Return [X, Y] of the center of cell containing provided text 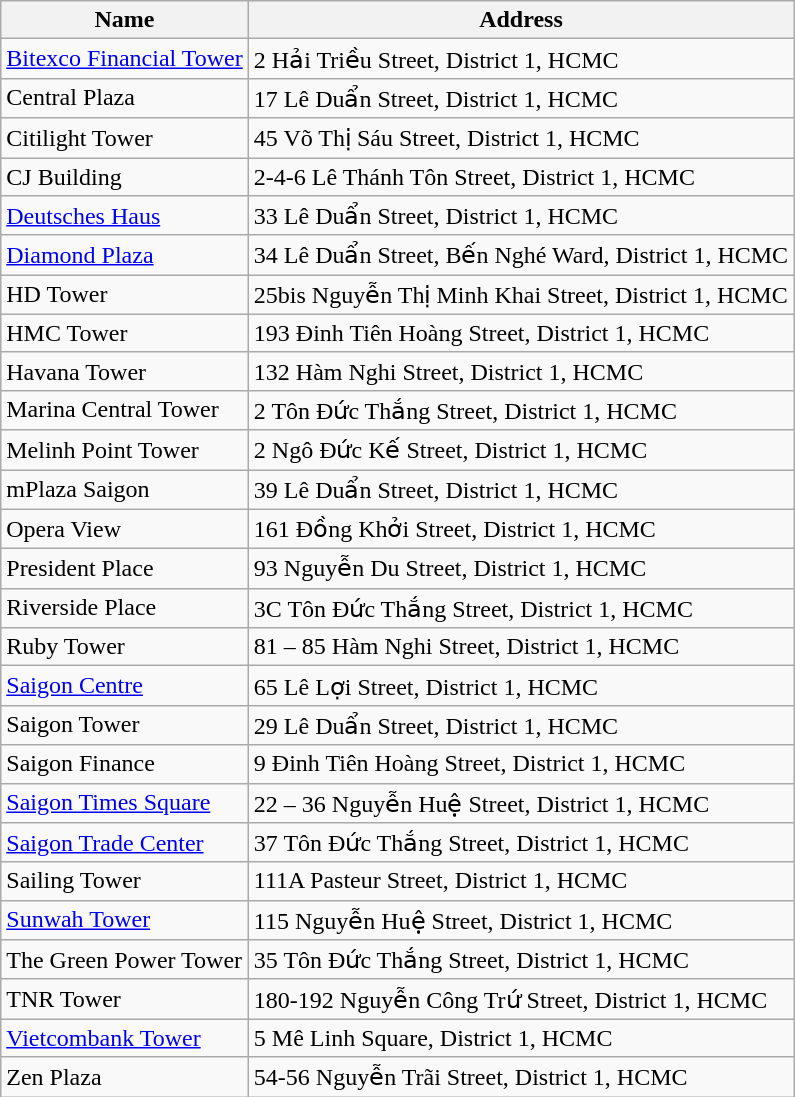
Sailing Tower [125, 881]
132 Hàm Nghi Street, District 1, HCMC [520, 371]
33 Lê Duẩn Street, District 1, HCMC [520, 216]
Opera View [125, 529]
Bitexco Financial Tower [125, 59]
93 Nguyễn Du Street, District 1, HCMC [520, 569]
17 Lê Duẩn Street, District 1, HCMC [520, 98]
HD Tower [125, 295]
Vietcombank Tower [125, 1038]
Saigon Centre [125, 686]
37 Tôn Đức Thắng Street, District 1, HCMC [520, 843]
Saigon Tower [125, 725]
193 Đinh Tiên Hoàng Street, District 1, HCMC [520, 333]
9 Đinh Tiên Hoàng Street, District 1, HCMC [520, 764]
President Place [125, 569]
54-56 Nguyễn Trãi Street, District 1, HCMC [520, 1077]
Zen Plaza [125, 1077]
5 Mê Linh Square, District 1, HCMC [520, 1038]
39 Lê Duẩn Street, District 1, HCMC [520, 490]
161 Đồng Khởi Street, District 1, HCMC [520, 529]
65 Lê Lợi Street, District 1, HCMC [520, 686]
Name [125, 20]
35 Tôn Đức Thắng Street, District 1, HCMC [520, 960]
Sunwah Tower [125, 920]
CJ Building [125, 177]
Deutsches Haus [125, 216]
Riverside Place [125, 608]
111A Pasteur Street, District 1, HCMC [520, 881]
2 Tôn Đức Thắng Street, District 1, HCMC [520, 410]
The Green Power Tower [125, 960]
115 Nguyễn Huệ Street, District 1, HCMC [520, 920]
Ruby Tower [125, 647]
TNR Tower [125, 999]
HMC Tower [125, 333]
29 Lê Duẩn Street, District 1, HCMC [520, 725]
81 – 85 Hàm Nghi Street, District 1, HCMC [520, 647]
34 Lê Duẩn Street, Bến Nghé Ward, District 1, HCMC [520, 255]
25bis Nguyễn Thị Minh Khai Street, District 1, HCMC [520, 295]
mPlaza Saigon [125, 490]
Diamond Plaza [125, 255]
Citilight Tower [125, 138]
Melinh Point Tower [125, 450]
Havana Tower [125, 371]
Saigon Times Square [125, 803]
45 Võ Thị Sáu Street, District 1, HCMC [520, 138]
Saigon Trade Center [125, 843]
Address [520, 20]
Central Plaza [125, 98]
3C Tôn Đức Thắng Street, District 1, HCMC [520, 608]
2-4-6 Lê Thánh Tôn Street, District 1, HCMC [520, 177]
22 – 36 Nguyễn Huệ Street, District 1, HCMC [520, 803]
2 Ngô Đức Kế Street, District 1, HCMC [520, 450]
180-192 Nguyễn Công Trứ Street, District 1, HCMC [520, 999]
2 Hải Triều Street, District 1, HCMC [520, 59]
Saigon Finance [125, 764]
Marina Central Tower [125, 410]
